Capture the cell that displays the provided text and extract its (X, Y) central coordinate. 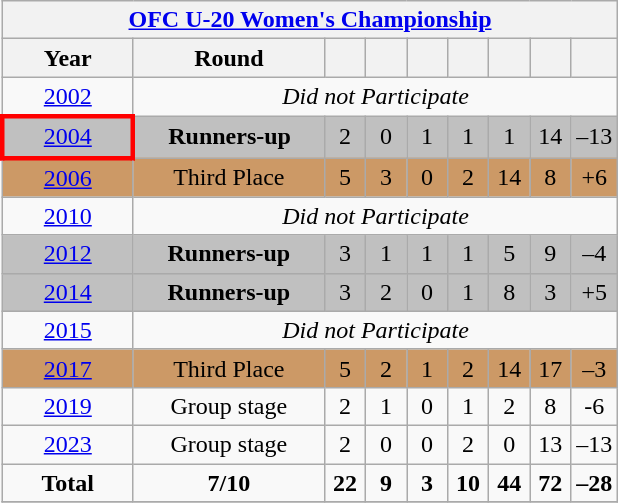
7/10 (228, 483)
72 (550, 483)
–4 (594, 254)
Round (228, 58)
2017 (68, 368)
2015 (68, 330)
22 (344, 483)
2019 (68, 406)
Year (68, 58)
+6 (594, 178)
2014 (68, 292)
2006 (68, 178)
OFC U-20 Women's Championship (310, 20)
Total (68, 483)
2004 (68, 136)
–28 (594, 483)
2010 (68, 216)
–3 (594, 368)
2002 (68, 97)
44 (510, 483)
10 (468, 483)
2012 (68, 254)
2023 (68, 444)
-6 (594, 406)
13 (550, 444)
17 (550, 368)
+5 (594, 292)
